Locate the cell with the specified text and output its (x, y) center coordinate. 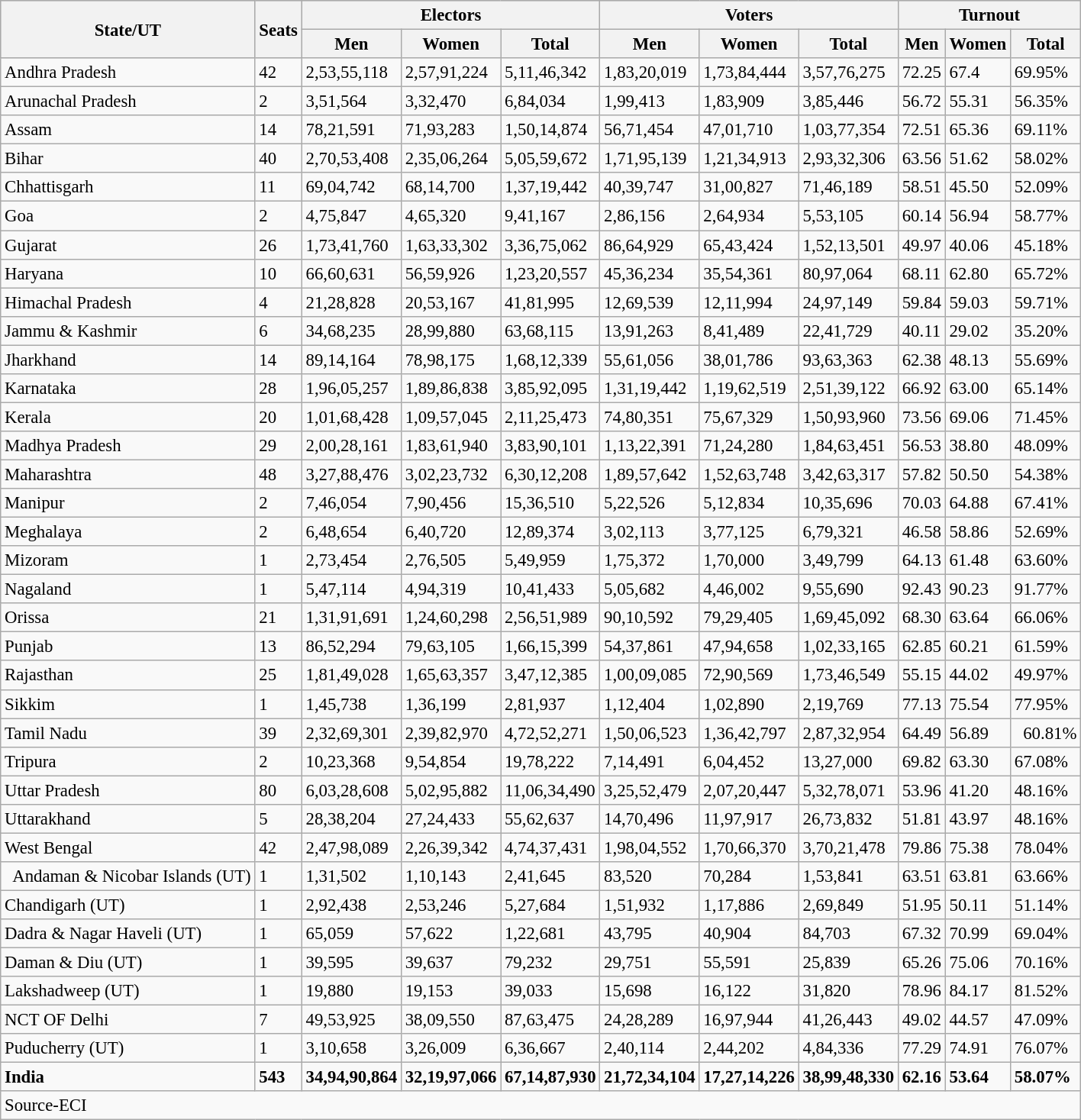
50.11 (977, 905)
Manipur (128, 503)
68,14,700 (450, 187)
44.02 (977, 676)
64.13 (921, 560)
56,71,454 (650, 130)
Daman & Diu (UT) (128, 963)
543 (278, 1077)
52.09% (1046, 187)
51.95 (921, 905)
24,28,289 (650, 1020)
1,01,68,428 (351, 417)
21,28,828 (351, 302)
60.81% (1046, 733)
3,36,75,062 (550, 245)
1,23,20,557 (550, 273)
5,32,78,071 (848, 790)
India (128, 1077)
19,153 (450, 991)
2,11,25,473 (550, 417)
Arunachal Pradesh (128, 102)
10,41,433 (550, 589)
3,26,009 (450, 1048)
71,46,189 (848, 187)
Maharashtra (128, 474)
21,72,34,104 (650, 1077)
58.02% (1046, 159)
15,36,510 (550, 503)
81.52% (1046, 991)
5,22,526 (650, 503)
3,47,12,385 (550, 676)
1,83,20,019 (650, 73)
Haryana (128, 273)
56.94 (977, 216)
1,63,33,302 (450, 245)
38,09,550 (450, 1020)
12,69,539 (650, 302)
16,122 (749, 991)
6,40,720 (450, 532)
58.86 (977, 532)
66.06% (1046, 618)
9,41,167 (550, 216)
Chhattisgarh (128, 187)
9,55,690 (848, 589)
7,14,491 (650, 761)
86,52,294 (351, 647)
25 (278, 676)
2,39,82,970 (450, 733)
24,97,149 (848, 302)
47,94,658 (749, 647)
57,622 (450, 934)
5,02,95,882 (450, 790)
63.64 (977, 618)
78.04% (1046, 847)
State/UT (128, 29)
16,97,944 (749, 1020)
47.09% (1046, 1020)
Punjab (128, 647)
2,69,849 (848, 905)
2,41,645 (550, 876)
32,19,97,066 (450, 1077)
43,795 (650, 934)
1,50,06,523 (650, 733)
1,52,63,748 (749, 474)
4,65,320 (450, 216)
49.02 (921, 1020)
63.81 (977, 876)
2,51,39,122 (848, 389)
56.35% (1046, 102)
69.06 (977, 417)
65.72% (1046, 273)
70.16% (1046, 963)
55,61,056 (650, 360)
50.50 (977, 474)
1,13,22,391 (650, 446)
70,284 (749, 876)
65.14% (1046, 389)
1,84,63,451 (848, 446)
3,83,90,101 (550, 446)
78,21,591 (351, 130)
Nagaland (128, 589)
80 (278, 790)
75.38 (977, 847)
51.62 (977, 159)
2,92,438 (351, 905)
Turnout (989, 15)
87,63,475 (550, 1020)
2,57,91,224 (450, 73)
65.36 (977, 130)
48.13 (977, 360)
62.80 (977, 273)
3,10,658 (351, 1048)
84.17 (977, 991)
19,880 (351, 991)
1,22,681 (550, 934)
Lakshadweep (UT) (128, 991)
1,17,886 (749, 905)
56.72 (921, 102)
47,01,710 (749, 130)
1,73,46,549 (848, 676)
38,01,786 (749, 360)
1,36,42,797 (749, 733)
6,04,452 (749, 761)
72.25 (921, 73)
51.81 (921, 819)
65,43,424 (749, 245)
41,26,443 (848, 1020)
63.66% (1046, 876)
63.51 (921, 876)
Uttarakhand (128, 819)
2,40,114 (650, 1048)
Dadra & Nagar Haveli (UT) (128, 934)
67.08% (1046, 761)
78.96 (921, 991)
64.49 (921, 733)
21 (278, 618)
61.48 (977, 560)
53.64 (977, 1077)
1,89,86,838 (450, 389)
1,83,61,940 (450, 446)
3,51,564 (351, 102)
Uttar Pradesh (128, 790)
29,751 (650, 963)
1,89,57,642 (650, 474)
13 (278, 647)
2,56,51,989 (550, 618)
6,79,321 (848, 532)
55,591 (749, 963)
Himachal Pradesh (128, 302)
7,46,054 (351, 503)
Orissa (128, 618)
1,75,372 (650, 560)
35.20% (1046, 331)
2,64,934 (749, 216)
3,02,113 (650, 532)
Andaman & Nicobar Islands (UT) (128, 876)
39 (278, 733)
80,97,064 (848, 273)
52.69% (1046, 532)
1,00,09,085 (650, 676)
1,66,15,399 (550, 647)
79,232 (550, 963)
48 (278, 474)
46.58 (921, 532)
1,70,66,370 (749, 847)
1,31,91,691 (351, 618)
61.59% (1046, 647)
6,36,667 (550, 1048)
59.84 (921, 302)
3,02,23,732 (450, 474)
38.80 (977, 446)
3,85,446 (848, 102)
Sikkim (128, 704)
2,00,28,161 (351, 446)
West Bengal (128, 847)
55.15 (921, 676)
11,97,917 (749, 819)
63.00 (977, 389)
8,41,489 (749, 331)
4,46,002 (749, 589)
58.77% (1046, 216)
41.20 (977, 790)
28,99,880 (450, 331)
39,637 (450, 963)
45.18% (1046, 245)
26,73,832 (848, 819)
4,72,52,271 (550, 733)
1,71,95,139 (650, 159)
76.07% (1046, 1048)
1,50,93,960 (848, 417)
2,53,246 (450, 905)
40 (278, 159)
4,74,37,431 (550, 847)
1,51,932 (650, 905)
5,27,684 (550, 905)
29 (278, 446)
56.53 (921, 446)
59.71% (1046, 302)
1,99,413 (650, 102)
56,59,926 (450, 273)
2,73,454 (351, 560)
1,65,63,357 (450, 676)
1,83,909 (749, 102)
1,31,19,442 (650, 389)
12,11,994 (749, 302)
2,93,32,306 (848, 159)
Puducherry (UT) (128, 1048)
45,36,234 (650, 273)
62.16 (921, 1077)
49.97 (921, 245)
65.26 (921, 963)
3,85,92,095 (550, 389)
29.02 (977, 331)
3,57,76,275 (848, 73)
57.82 (921, 474)
1,96,05,257 (351, 389)
5,49,959 (550, 560)
2,86,156 (650, 216)
1,02,33,165 (848, 647)
Electors (450, 15)
69.11% (1046, 130)
6 (278, 331)
5,05,682 (650, 589)
25,839 (848, 963)
12,89,374 (550, 532)
72,90,569 (749, 676)
1,09,57,045 (450, 417)
39,033 (550, 991)
17,27,14,226 (749, 1077)
14,70,496 (650, 819)
31,820 (848, 991)
3,42,63,317 (848, 474)
Meghalaya (128, 532)
Mizoram (128, 560)
34,94,90,864 (351, 1077)
1,53,841 (848, 876)
1,69,45,092 (848, 618)
41,81,995 (550, 302)
63.60% (1046, 560)
66,60,631 (351, 273)
59.03 (977, 302)
1,98,04,552 (650, 847)
3,32,470 (450, 102)
Kerala (128, 417)
7 (278, 1020)
10 (278, 273)
63,68,115 (550, 331)
89,14,164 (351, 360)
Jharkhand (128, 360)
4 (278, 302)
40,904 (749, 934)
38,99,48,330 (848, 1077)
68.30 (921, 618)
60.14 (921, 216)
68.11 (921, 273)
2,26,39,342 (450, 847)
5,11,46,342 (550, 73)
Voters (750, 15)
5,12,834 (749, 503)
49,53,925 (351, 1020)
7,90,456 (450, 503)
4,94,319 (450, 589)
83,520 (650, 876)
13,27,000 (848, 761)
13,91,263 (650, 331)
1,12,404 (650, 704)
2,53,55,118 (351, 73)
15,698 (650, 991)
79,29,405 (749, 618)
Rajasthan (128, 676)
72.51 (921, 130)
71,93,283 (450, 130)
1,21,34,913 (749, 159)
1,68,12,339 (550, 360)
69.82 (921, 761)
67.32 (921, 934)
44.57 (977, 1020)
54,37,861 (650, 647)
11 (278, 187)
6,30,12,208 (550, 474)
69,04,742 (351, 187)
66.92 (921, 389)
39,595 (351, 963)
3,77,125 (749, 532)
71.45% (1046, 417)
5,47,114 (351, 589)
67.41% (1046, 503)
3,70,21,478 (848, 847)
1,36,199 (450, 704)
40,39,747 (650, 187)
Andhra Pradesh (128, 73)
58.51 (921, 187)
65,059 (351, 934)
9,54,854 (450, 761)
75.06 (977, 963)
4,84,336 (848, 1048)
2,44,202 (749, 1048)
Jammu & Kashmir (128, 331)
55.31 (977, 102)
51.14% (1046, 905)
63.56 (921, 159)
1,37,19,442 (550, 187)
Seats (278, 29)
2,76,505 (450, 560)
45.50 (977, 187)
34,68,235 (351, 331)
75,67,329 (749, 417)
5 (278, 819)
5,53,105 (848, 216)
Goa (128, 216)
53.96 (921, 790)
74,80,351 (650, 417)
70.99 (977, 934)
2,32,69,301 (351, 733)
43.97 (977, 819)
40.06 (977, 245)
20 (278, 417)
1,73,41,760 (351, 245)
73.56 (921, 417)
74.91 (977, 1048)
90.23 (977, 589)
55.69% (1046, 360)
Chandigarh (UT) (128, 905)
55,62,637 (550, 819)
70.03 (921, 503)
77.29 (921, 1048)
71,24,280 (749, 446)
48.09% (1046, 446)
31,00,827 (749, 187)
2,81,937 (550, 704)
1,50,14,874 (550, 130)
2,47,98,089 (351, 847)
2,87,32,954 (848, 733)
75.54 (977, 704)
6,03,28,608 (351, 790)
3,25,52,479 (650, 790)
77.13 (921, 704)
Madhya Pradesh (128, 446)
62.38 (921, 360)
6,84,034 (550, 102)
84,703 (848, 934)
10,23,368 (351, 761)
6,48,654 (351, 532)
10,35,696 (848, 503)
26 (278, 245)
1,03,77,354 (848, 130)
Tamil Nadu (128, 733)
1,10,143 (450, 876)
79,63,105 (450, 647)
35,54,361 (749, 273)
56.89 (977, 733)
19,78,222 (550, 761)
Karnataka (128, 389)
Assam (128, 130)
NCT OF Delhi (128, 1020)
69.95% (1046, 73)
27,24,433 (450, 819)
64.88 (977, 503)
1,02,890 (749, 704)
86,64,929 (650, 245)
Tripura (128, 761)
28 (278, 389)
20,53,167 (450, 302)
Gujarat (128, 245)
1,45,738 (351, 704)
79.86 (921, 847)
Bihar (128, 159)
3,49,799 (848, 560)
1,81,49,028 (351, 676)
92.43 (921, 589)
11,06,34,490 (550, 790)
91.77% (1046, 589)
58.07% (1046, 1077)
67,14,87,930 (550, 1077)
2,19,769 (848, 704)
93,63,363 (848, 360)
1,73,84,444 (749, 73)
5,05,59,672 (550, 159)
63.30 (977, 761)
2,35,06,264 (450, 159)
40.11 (921, 331)
1,52,13,501 (848, 245)
54.38% (1046, 474)
2,70,53,408 (351, 159)
49.97% (1046, 676)
2,07,20,447 (749, 790)
4,75,847 (351, 216)
90,10,592 (650, 618)
62.85 (921, 647)
22,41,729 (848, 331)
3,27,88,476 (351, 474)
78,98,175 (450, 360)
28,38,204 (351, 819)
69.04% (1046, 934)
1,24,60,298 (450, 618)
1,70,000 (749, 560)
1,19,62,519 (749, 389)
60.21 (977, 647)
67.4 (977, 73)
1,31,502 (351, 876)
77.95% (1046, 704)
